Return the [x, y] coordinate for the center point of the cell that contains the specified text.  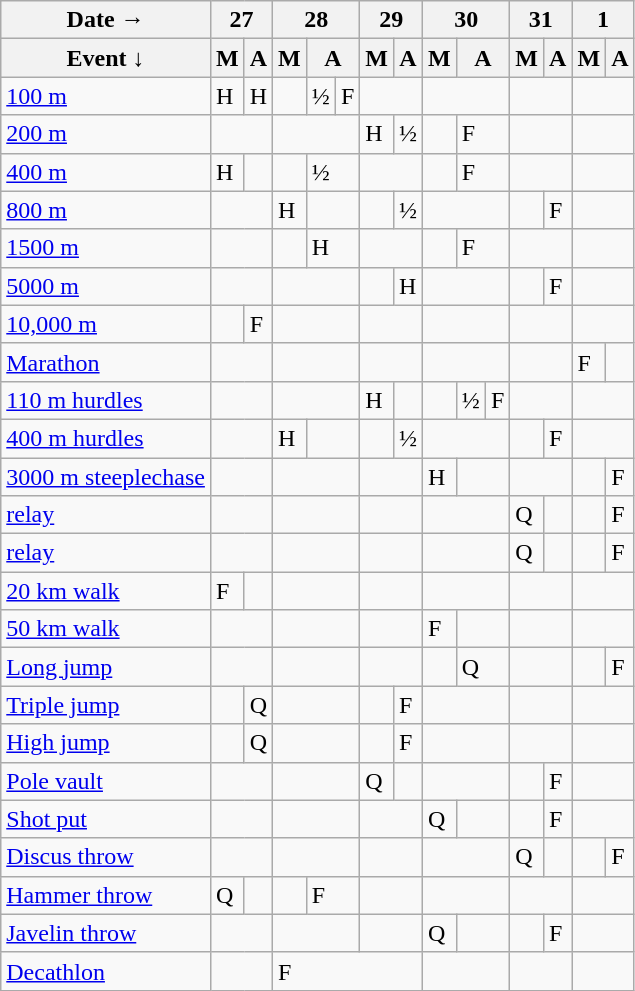
20 km walk [106, 591]
400 m hurdles [106, 438]
27 [241, 20]
Pole vault [106, 781]
Javelin throw [106, 933]
800 m [106, 210]
Date → [106, 20]
Discus throw [106, 857]
31 [541, 20]
Decathlon [106, 971]
3000 m steeplechase [106, 477]
29 [392, 20]
Hammer throw [106, 895]
50 km walk [106, 629]
400 m [106, 172]
10,000 m [106, 324]
Long jump [106, 667]
200 m [106, 134]
1 [603, 20]
110 m hurdles [106, 400]
100 m [106, 96]
Shot put [106, 819]
5000 m [106, 286]
1500 m [106, 248]
30 [466, 20]
28 [316, 20]
Marathon [106, 362]
Event ↓ [106, 58]
Triple jump [106, 705]
High jump [106, 743]
